Provide the [x, y] coordinate of the cell's center where the given text is located.  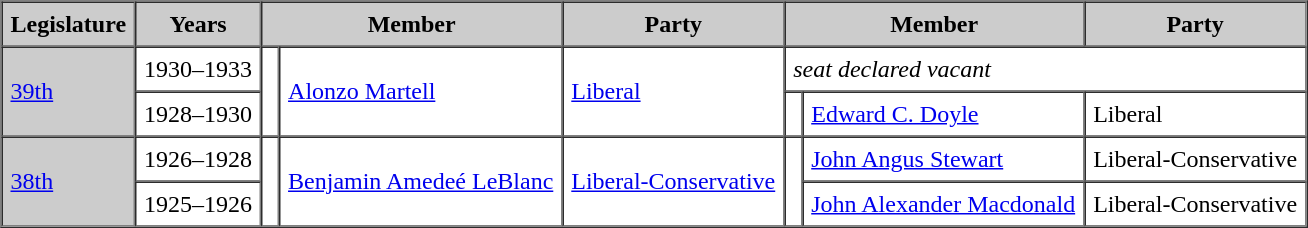
seat declared vacant [1045, 68]
Years [198, 24]
39th [69, 91]
Benjamin Amedeé LeBlanc [420, 181]
Legislature [69, 24]
1928–1930 [198, 114]
Alonzo Martell [420, 91]
1930–1933 [198, 68]
1926–1928 [198, 158]
Edward C. Doyle [943, 114]
38th [69, 181]
John Alexander Macdonald [943, 204]
1925–1926 [198, 204]
John Angus Stewart [943, 158]
